Output the [x, y] coordinate of the center of the cell containing the given text.  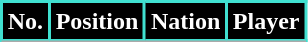
Player [266, 22]
Nation [186, 22]
No. [26, 22]
Position [96, 22]
